Find where the given text appears and provide that cell's center as (X, Y) coordinate. 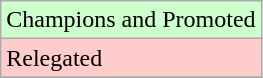
Relegated (131, 58)
Champions and Promoted (131, 20)
